Identify which cell holds the provided text, then report its [X, Y] central coordinate. 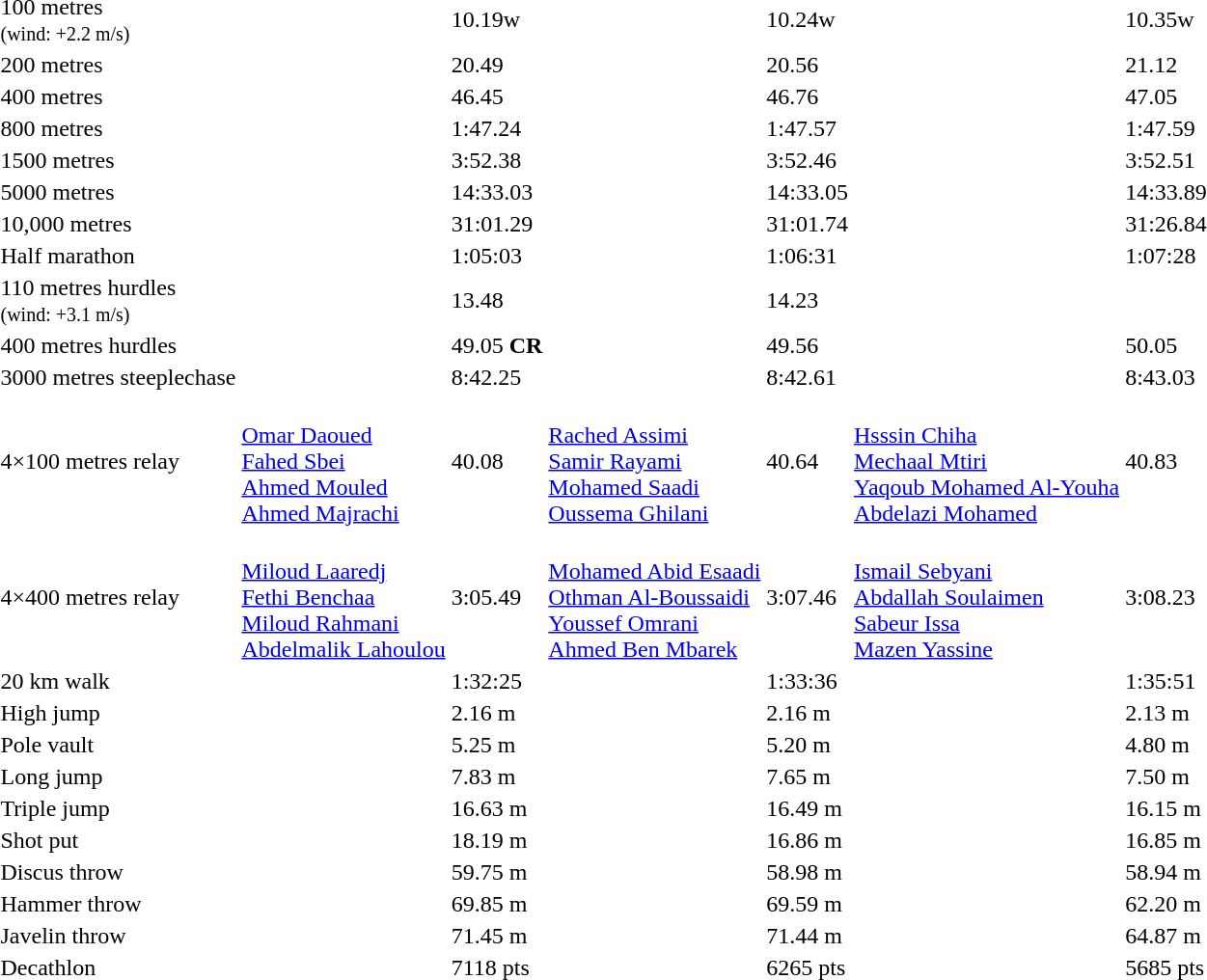
1:06:31 [808, 256]
1:47.57 [808, 128]
1:47.24 [497, 128]
8:42.61 [808, 377]
69.85 m [497, 904]
Mohamed Abid EsaadiOthman Al-BoussaidiYoussef OmraniAhmed Ben Mbarek [654, 597]
1:05:03 [497, 256]
3:52.46 [808, 160]
31:01.74 [808, 224]
49.05 CR [497, 345]
71.44 m [808, 936]
40.08 [497, 461]
69.59 m [808, 904]
20.49 [497, 65]
14:33.03 [497, 192]
16.86 m [808, 840]
71.45 m [497, 936]
31:01.29 [497, 224]
Hsssin ChihaMechaal MtiriYaqoub Mohamed Al-YouhaAbdelazi Mohamed [987, 461]
5.25 m [497, 745]
58.98 m [808, 872]
7.65 m [808, 776]
18.19 m [497, 840]
59.75 m [497, 872]
Omar DaouedFahed SbeiAhmed MouledAhmed Majrachi [343, 461]
20.56 [808, 65]
3:07.46 [808, 597]
46.76 [808, 96]
Rached AssimiSamir RayamiMohamed SaadiOussema Ghilani [654, 461]
3:05.49 [497, 597]
40.64 [808, 461]
7.83 m [497, 776]
16.49 m [808, 808]
Ismail SebyaniAbdallah SoulaimenSabeur IssaMazen Yassine [987, 597]
14.23 [808, 301]
13.48 [497, 301]
5.20 m [808, 745]
14:33.05 [808, 192]
49.56 [808, 345]
46.45 [497, 96]
Miloud LaaredjFethi BenchaaMiloud RahmaniAbdelmalik Lahoulou [343, 597]
16.63 m [497, 808]
3:52.38 [497, 160]
1:33:36 [808, 681]
1:32:25 [497, 681]
8:42.25 [497, 377]
